Find where the given text appears and provide that cell's center as (x, y) coordinate. 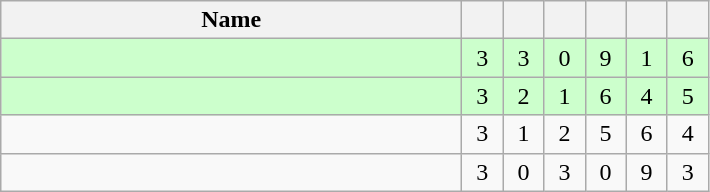
Name (232, 20)
